Output the (x, y) coordinate of the center of the cell containing the given text.  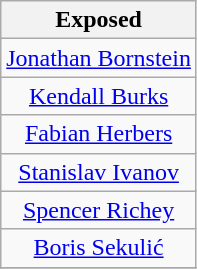
Fabian Herbers (99, 134)
Exposed (99, 20)
Stanislav Ivanov (99, 172)
Spencer Richey (99, 210)
Boris Sekulić (99, 248)
Kendall Burks (99, 96)
Jonathan Bornstein (99, 58)
